Provide the [x, y] coordinate of the cell's center where the given text is located.  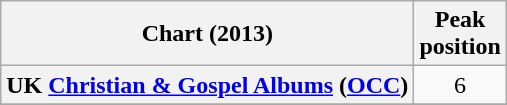
Peak position [460, 34]
6 [460, 85]
Chart (2013) [208, 34]
UK Christian & Gospel Albums (OCC) [208, 85]
